Search for the cell housing the specified text and yield its [x, y] center coordinate. 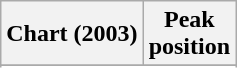
Chart (2003) [72, 34]
Peakposition [189, 34]
